Provide the [X, Y] coordinate of the cell's center where the given text is located.  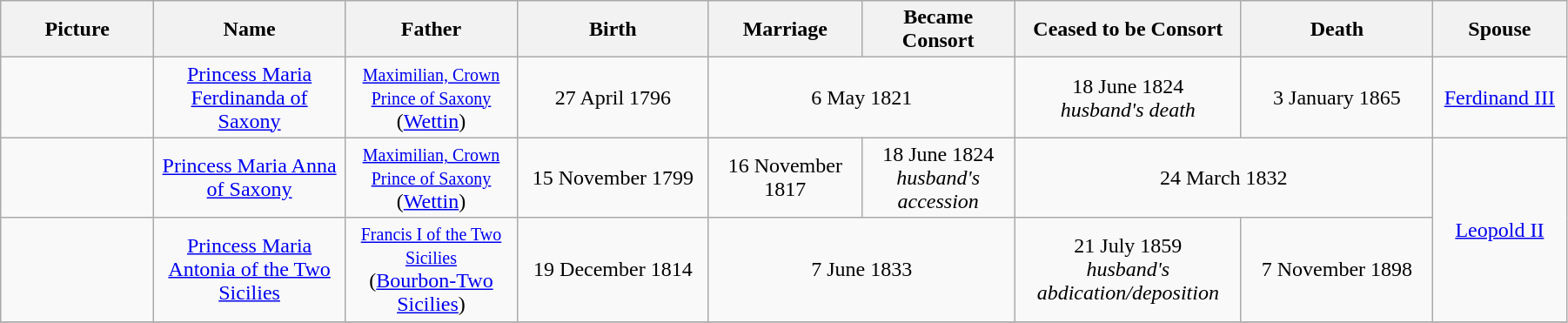
Ferdinand III [1499, 98]
Marriage [785, 30]
Francis I of the Two Sicilies(Bourbon-Two Sicilies) [432, 270]
24 March 1832 [1223, 178]
18 June 1824husband's death [1128, 98]
Birth [613, 30]
Princess Maria Antonia of the Two Sicilies [250, 270]
7 November 1898 [1337, 270]
19 December 1814 [613, 270]
27 April 1796 [613, 98]
Father [432, 30]
Princess Maria Ferdinanda of Saxony [250, 98]
Picture [77, 30]
Became Consort [938, 30]
21 July 1859husband's abdication/deposition [1128, 270]
Spouse [1499, 30]
Name [250, 30]
6 May 1821 [861, 98]
Ceased to be Consort [1128, 30]
18 June 1824husband's accession [938, 178]
Death [1337, 30]
7 June 1833 [861, 270]
16 November 1817 [785, 178]
Princess Maria Anna of Saxony [250, 178]
3 January 1865 [1337, 98]
15 November 1799 [613, 178]
Leopold II [1499, 230]
